For the text-containing cell, return its midpoint in [X, Y] coordinate format. 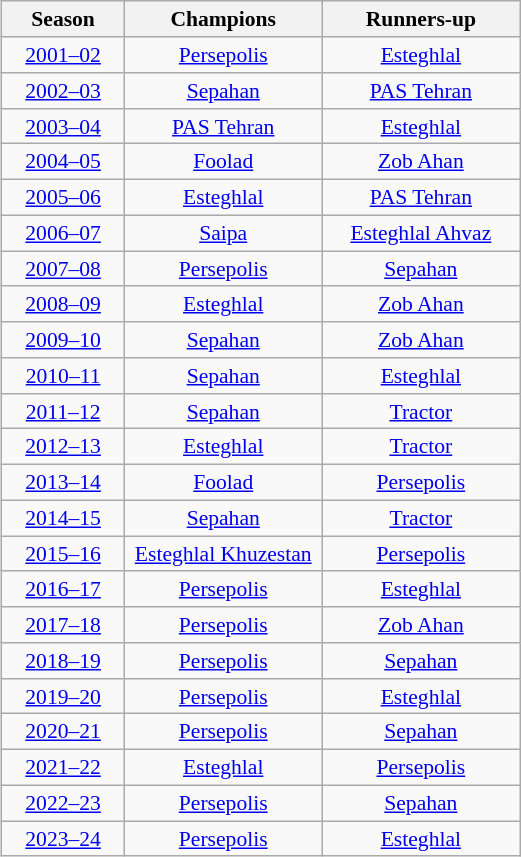
Champions [223, 19]
2005–06 [64, 197]
2010–11 [64, 376]
2006–07 [64, 233]
2014–15 [64, 518]
2022–23 [64, 803]
Esteghlal Khuzestan [223, 554]
2020–21 [64, 732]
2011–12 [64, 411]
2001–02 [64, 55]
2023–24 [64, 839]
2004–05 [64, 162]
2018–19 [64, 661]
2016–17 [64, 589]
Saipa [223, 233]
2012–13 [64, 447]
2008–09 [64, 304]
2003–04 [64, 126]
2007–08 [64, 269]
2009–10 [64, 340]
2002–03 [64, 91]
2015–16 [64, 554]
2017–18 [64, 625]
Season [64, 19]
2013–14 [64, 482]
Runners-up [421, 19]
Esteghlal Ahvaz [421, 233]
2021–22 [64, 767]
2019–20 [64, 696]
